Detect which cell encompasses the target text, then output its [x, y] center coordinate. 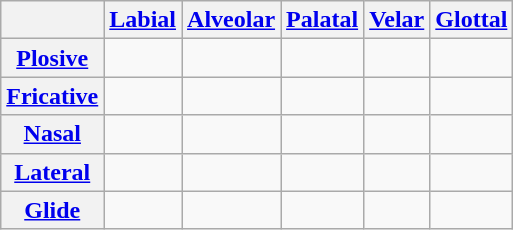
Lateral [52, 172]
Nasal [52, 134]
Fricative [52, 96]
Velar [397, 20]
Labial [143, 20]
Palatal [322, 20]
Plosive [52, 58]
Glottal [472, 20]
Alveolar [232, 20]
Glide [52, 210]
